Scan for the cell matching the given text and deliver its (X, Y) coordinate at center. 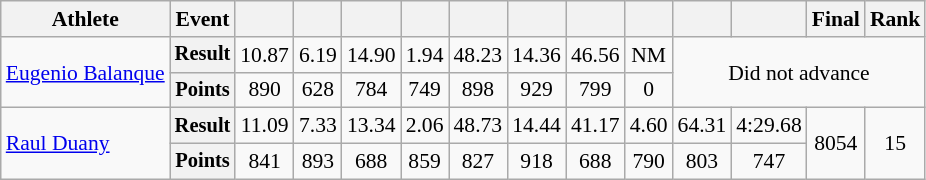
Final (836, 19)
NM (649, 55)
Raul Duany (86, 144)
4.60 (649, 126)
14.90 (372, 55)
841 (264, 162)
10.87 (264, 55)
Did not advance (800, 72)
64.31 (702, 126)
827 (478, 162)
0 (649, 90)
46.56 (596, 55)
8054 (836, 144)
898 (478, 90)
749 (425, 90)
Eugenio Balanque (86, 72)
628 (318, 90)
2.06 (425, 126)
7.33 (318, 126)
11.09 (264, 126)
Athlete (86, 19)
799 (596, 90)
929 (536, 90)
13.34 (372, 126)
48.23 (478, 55)
790 (649, 162)
859 (425, 162)
893 (318, 162)
784 (372, 90)
6.19 (318, 55)
Rank (896, 19)
918 (536, 162)
1.94 (425, 55)
14.36 (536, 55)
747 (768, 162)
48.73 (478, 126)
4:29.68 (768, 126)
14.44 (536, 126)
Event (203, 19)
41.17 (596, 126)
890 (264, 90)
803 (702, 162)
15 (896, 144)
